Identify which cell holds the provided text, then report its [X, Y] central coordinate. 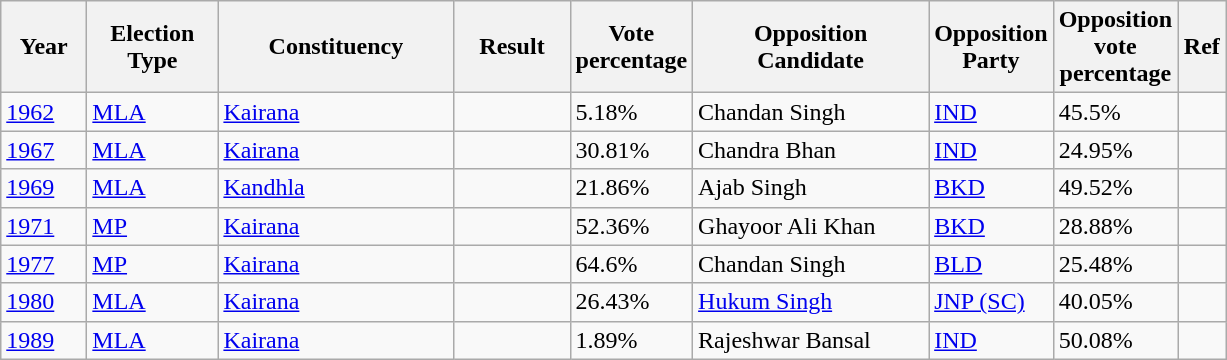
Ajab Singh [811, 188]
BLD [991, 264]
1969 [44, 188]
Kandhla [336, 188]
Result [512, 47]
Rajeshwar Bansal [811, 340]
JNP (SC) [991, 302]
1962 [44, 112]
24.95% [1115, 150]
Election Type [152, 47]
1967 [44, 150]
26.43% [632, 302]
1980 [44, 302]
45.5% [1115, 112]
28.88% [1115, 226]
52.36% [632, 226]
1989 [44, 340]
Ghayoor Ali Khan [811, 226]
64.6% [632, 264]
Chandra Bhan [811, 150]
25.48% [1115, 264]
40.05% [1115, 302]
Vote percentage [632, 47]
50.08% [1115, 340]
1971 [44, 226]
Hukum Singh [811, 302]
Opposition Candidate [811, 47]
5.18% [632, 112]
Year [44, 47]
Constituency [336, 47]
Opposition vote percentage [1115, 47]
1977 [44, 264]
Opposition Party [991, 47]
49.52% [1115, 188]
Ref [1202, 47]
30.81% [632, 150]
21.86% [632, 188]
1.89% [632, 340]
